Identify which cell holds the provided text, then report its [x, y] central coordinate. 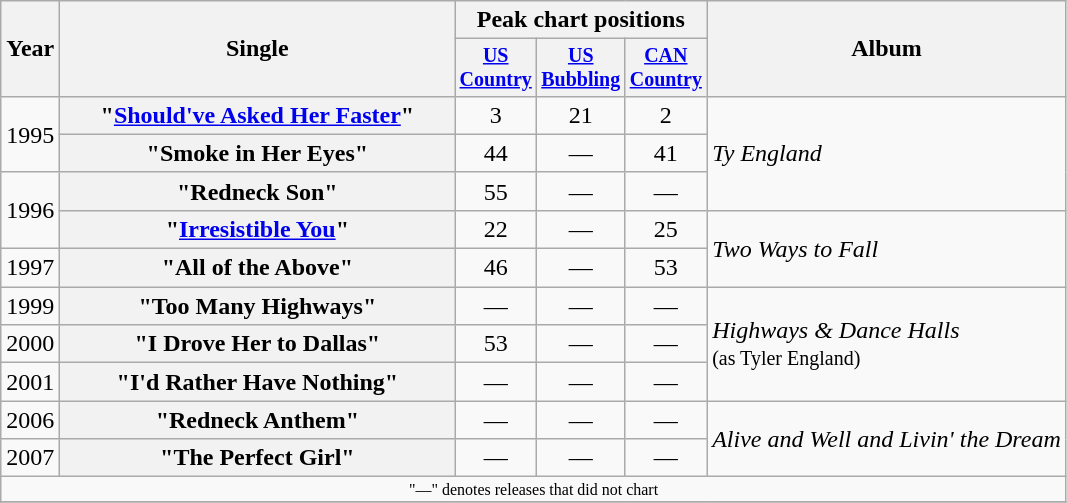
2 [666, 115]
Highways & Dance Halls(as Tyler England) [887, 344]
"Irresistible You" [258, 229]
"—" denotes releases that did not chart [534, 489]
22 [496, 229]
Alive and Well and Livin' the Dream [887, 439]
US Country [496, 68]
55 [496, 191]
"All of the Above" [258, 268]
21 [581, 115]
Album [887, 49]
41 [666, 153]
CAN Country [666, 68]
44 [496, 153]
Ty England [887, 153]
"The Perfect Girl" [258, 458]
"Too Many Highways" [258, 306]
2006 [30, 420]
Two Ways to Fall [887, 248]
2001 [30, 382]
"Redneck Anthem" [258, 420]
2007 [30, 458]
46 [496, 268]
"I'd Rather Have Nothing" [258, 382]
2000 [30, 344]
"Should've Asked Her Faster" [258, 115]
"I Drove Her to Dallas" [258, 344]
1997 [30, 268]
Year [30, 49]
"Smoke in Her Eyes" [258, 153]
25 [666, 229]
1996 [30, 210]
Single [258, 49]
US Bubbling [581, 68]
1999 [30, 306]
Peak chart positions [581, 20]
1995 [30, 134]
"Redneck Son" [258, 191]
3 [496, 115]
